Detect which cell encompasses the target text, then output its [X, Y] center coordinate. 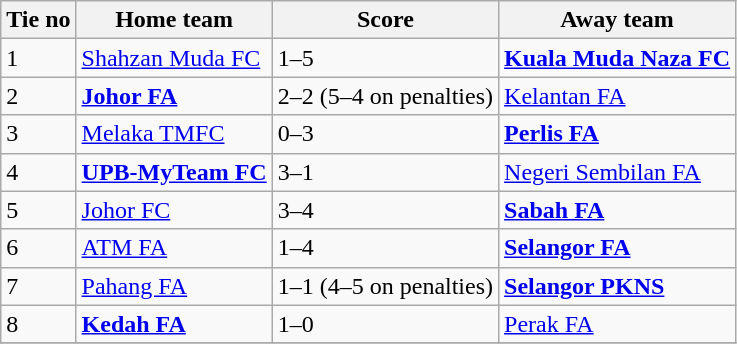
6 [38, 248]
4 [38, 172]
1 [38, 58]
2 [38, 96]
Pahang FA [174, 286]
Tie no [38, 20]
8 [38, 324]
Melaka TMFC [174, 134]
Selangor PKNS [618, 286]
0–3 [385, 134]
UPB-MyTeam FC [174, 172]
Away team [618, 20]
3–1 [385, 172]
Negeri Sembilan FA [618, 172]
Johor FC [174, 210]
7 [38, 286]
Kuala Muda Naza FC [618, 58]
1–5 [385, 58]
Sabah FA [618, 210]
1–0 [385, 324]
1–1 (4–5 on penalties) [385, 286]
Kedah FA [174, 324]
Home team [174, 20]
1–4 [385, 248]
Score [385, 20]
Selangor FA [618, 248]
5 [38, 210]
Kelantan FA [618, 96]
Perak FA [618, 324]
ATM FA [174, 248]
3–4 [385, 210]
2–2 (5–4 on penalties) [385, 96]
Johor FA [174, 96]
Shahzan Muda FC [174, 58]
3 [38, 134]
Perlis FA [618, 134]
